Search for the cell housing the specified text and yield its [x, y] center coordinate. 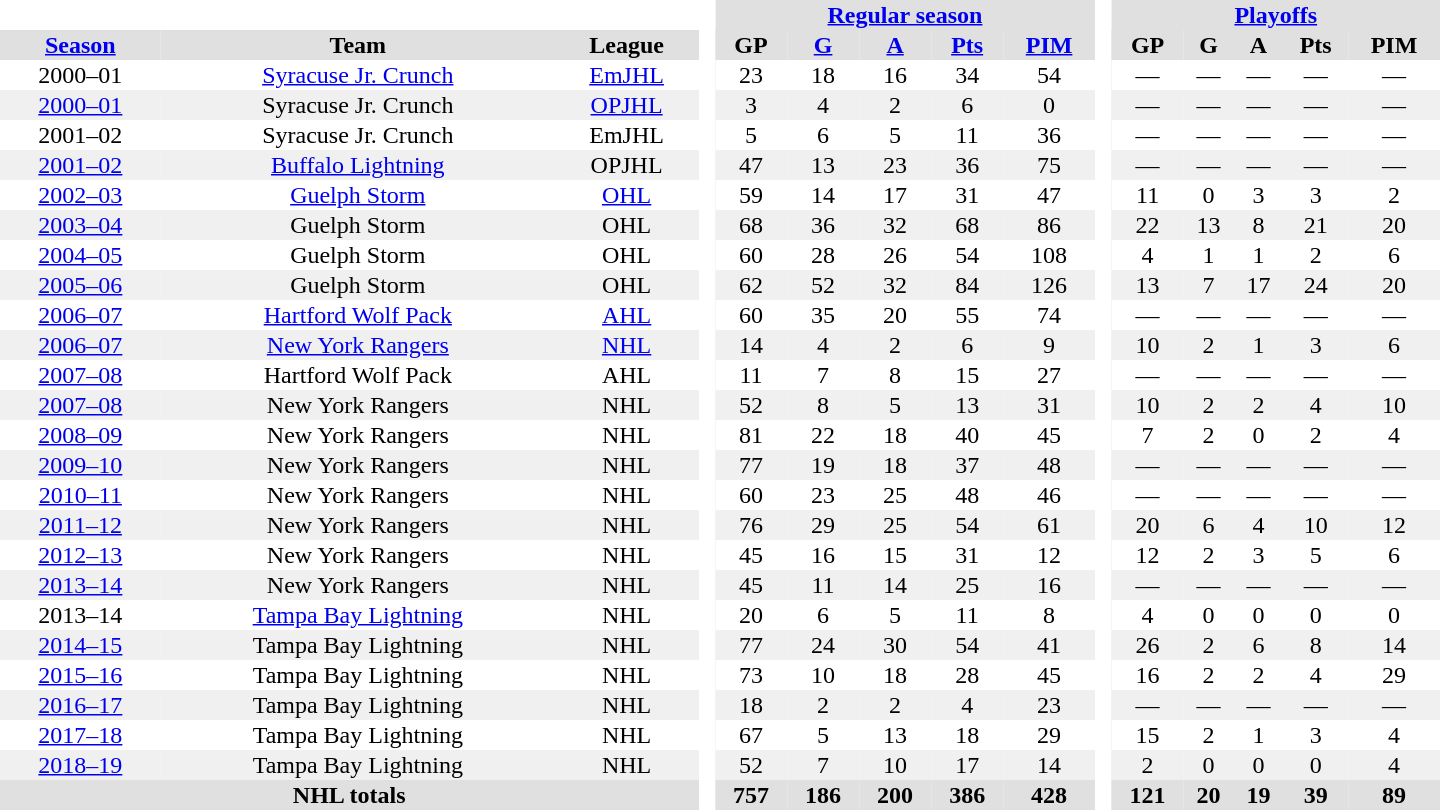
30 [895, 645]
46 [1049, 495]
2011–12 [80, 525]
59 [751, 195]
84 [967, 285]
2008–09 [80, 435]
89 [1394, 795]
Team [358, 45]
428 [1049, 795]
League [627, 45]
75 [1049, 165]
126 [1049, 285]
55 [967, 315]
NHL totals [349, 795]
2005–06 [80, 285]
9 [1049, 345]
Buffalo Lightning [358, 165]
62 [751, 285]
2010–11 [80, 495]
86 [1049, 225]
2009–10 [80, 465]
2017–18 [80, 735]
34 [967, 75]
40 [967, 435]
39 [1316, 795]
37 [967, 465]
2014–15 [80, 645]
21 [1316, 225]
76 [751, 525]
757 [751, 795]
2018–19 [80, 765]
27 [1049, 375]
186 [823, 795]
108 [1049, 255]
73 [751, 675]
61 [1049, 525]
386 [967, 795]
74 [1049, 315]
200 [895, 795]
2004–05 [80, 255]
67 [751, 735]
2016–17 [80, 705]
2002–03 [80, 195]
Season [80, 45]
Playoffs [1276, 15]
2003–04 [80, 225]
41 [1049, 645]
2015–16 [80, 675]
2012–13 [80, 555]
35 [823, 315]
Regular season [905, 15]
81 [751, 435]
121 [1148, 795]
